Capture the cell that displays the provided text and extract its (X, Y) central coordinate. 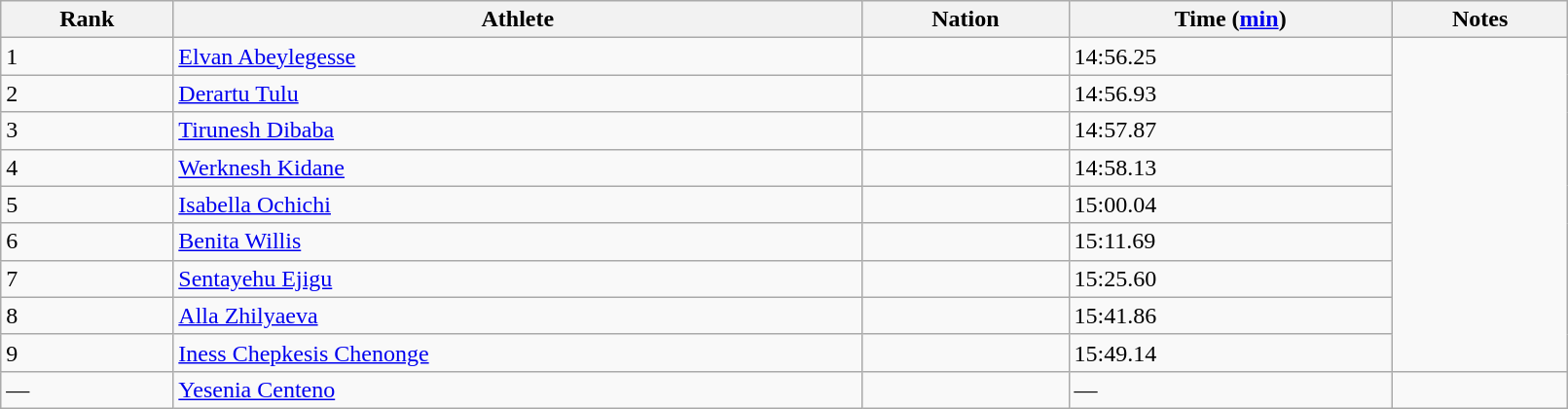
Benita Willis (518, 242)
14:56.25 (1230, 56)
3 (88, 130)
4 (88, 167)
14:58.13 (1230, 167)
15:41.86 (1230, 316)
Werknesh Kidane (518, 167)
Rank (88, 19)
5 (88, 204)
8 (88, 316)
14:56.93 (1230, 93)
15:25.60 (1230, 279)
Time (min) (1230, 19)
6 (88, 242)
15:11.69 (1230, 242)
Athlete (518, 19)
Notes (1479, 19)
14:57.87 (1230, 130)
Yesenia Centeno (518, 390)
Isabella Ochichi (518, 204)
Sentayehu Ejigu (518, 279)
Alla Zhilyaeva (518, 316)
Iness Chepkesis Chenonge (518, 353)
Nation (966, 19)
1 (88, 56)
Derartu Tulu (518, 93)
15:49.14 (1230, 353)
15:00.04 (1230, 204)
7 (88, 279)
9 (88, 353)
2 (88, 93)
Elvan Abeylegesse (518, 56)
Tirunesh Dibaba (518, 130)
